Identify which cell holds the provided text, then report its [x, y] central coordinate. 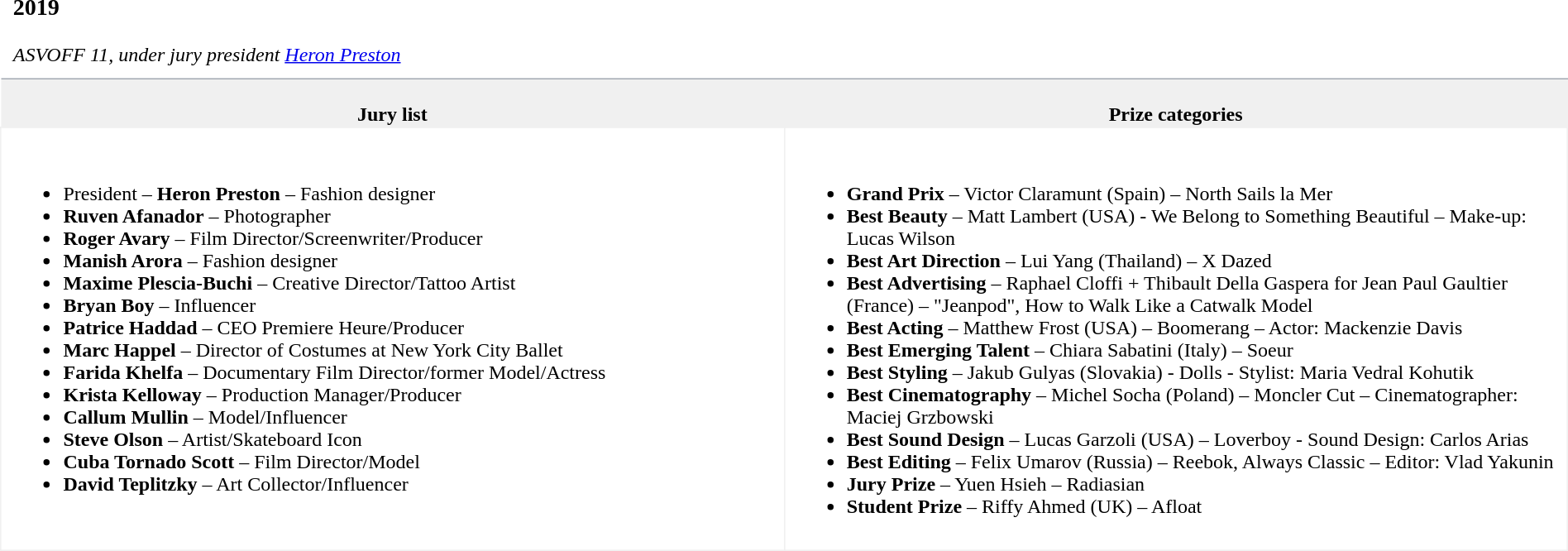
Jury list [392, 103]
Prize categories [1176, 103]
